Return [X, Y] of the center of cell containing provided text 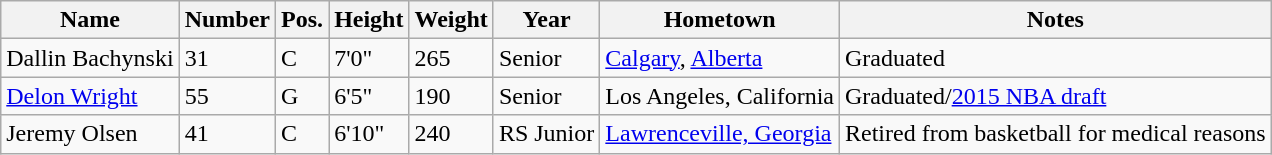
Name [90, 20]
265 [451, 58]
Graduated [1056, 58]
190 [451, 96]
6'5" [369, 96]
240 [451, 134]
Calgary, Alberta [720, 58]
Dallin Bachynski [90, 58]
Jeremy Olsen [90, 134]
7'0" [369, 58]
Notes [1056, 20]
6'10" [369, 134]
Lawrenceville, Georgia [720, 134]
RS Junior [546, 134]
Delon Wright [90, 96]
Graduated/2015 NBA draft [1056, 96]
Height [369, 20]
Retired from basketball for medical reasons [1056, 134]
Weight [451, 20]
Pos. [302, 20]
Los Angeles, California [720, 96]
41 [227, 134]
31 [227, 58]
G [302, 96]
55 [227, 96]
Number [227, 20]
Year [546, 20]
Hometown [720, 20]
